Return the [X, Y] coordinate for the center point of the cell that contains the specified text.  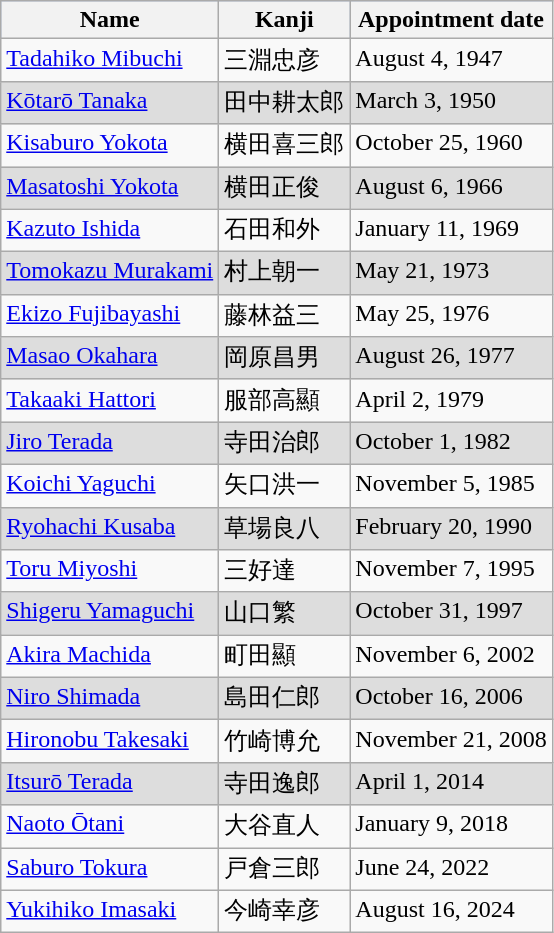
Niro Shimada [110, 698]
Saburo Tokura [110, 870]
August 26, 1977 [451, 358]
Hironobu Takesaki [110, 742]
Toru Miyoshi [110, 572]
Naoto Ōtani [110, 826]
横田喜三郎 [284, 146]
Shigeru Yamaguchi [110, 614]
May 21, 1973 [451, 274]
Tomokazu Murakami [110, 274]
Kanji [284, 20]
Ryohachi Kusaba [110, 528]
横田正俊 [284, 188]
Koichi Yaguchi [110, 486]
August 4, 1947 [451, 60]
藤林益三 [284, 316]
Masao Okahara [110, 358]
Name [110, 20]
大谷直人 [284, 826]
April 2, 1979 [451, 400]
服部高顯 [284, 400]
November 21, 2008 [451, 742]
August 6, 1966 [451, 188]
Appointment date [451, 20]
Yukihiko Imasaki [110, 912]
Kōtarō Tanaka [110, 102]
Masatoshi Yokota [110, 188]
山口繁 [284, 614]
October 16, 2006 [451, 698]
田中耕太郎 [284, 102]
村上朝一 [284, 274]
矢口洪一 [284, 486]
島田仁郎 [284, 698]
竹崎博允 [284, 742]
November 6, 2002 [451, 656]
町田顯 [284, 656]
March 3, 1950 [451, 102]
今崎幸彦 [284, 912]
Kazuto Ishida [110, 230]
Akira Machida [110, 656]
Jiro Terada [110, 444]
Tadahiko Mibuchi [110, 60]
戸倉三郎 [284, 870]
Kisaburo Yokota [110, 146]
October 25, 1960 [451, 146]
October 31, 1997 [451, 614]
June 24, 2022 [451, 870]
Takaaki Hattori [110, 400]
三好達 [284, 572]
November 5, 1985 [451, 486]
January 11, 1969 [451, 230]
寺田逸郎 [284, 784]
草場良八 [284, 528]
November 7, 1995 [451, 572]
February 20, 1990 [451, 528]
Itsurō Terada [110, 784]
April 1, 2014 [451, 784]
August 16, 2024 [451, 912]
January 9, 2018 [451, 826]
寺田治郎 [284, 444]
石田和外 [284, 230]
October 1, 1982 [451, 444]
Ekizo Fujibayashi [110, 316]
May 25, 1976 [451, 316]
三淵忠彦 [284, 60]
岡原昌男 [284, 358]
